Output the [x, y] coordinate of the center of the cell containing the given text.  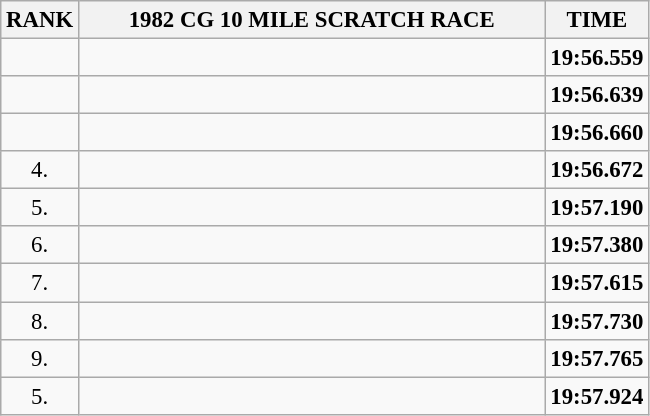
TIME [597, 20]
19:56.559 [597, 58]
19:57.765 [597, 358]
19:56.672 [597, 170]
8. [40, 321]
19:57.190 [597, 208]
19:57.380 [597, 245]
19:56.660 [597, 133]
19:57.924 [597, 396]
7. [40, 283]
1982 CG 10 MILE SCRATCH RACE [312, 20]
9. [40, 358]
19:57.615 [597, 283]
6. [40, 245]
19:56.639 [597, 95]
4. [40, 170]
RANK [40, 20]
19:57.730 [597, 321]
